Pinpoint the cell where the given text exists, returning its [X, Y] midpoint coordinate. 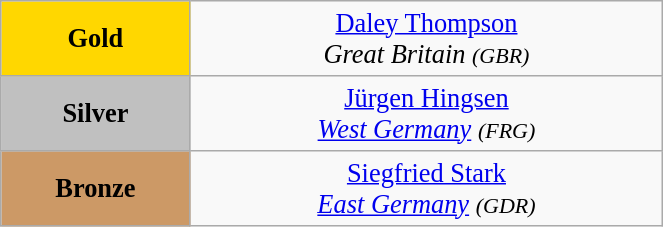
Bronze [96, 188]
Silver [96, 112]
Daley ThompsonGreat Britain (GBR) [426, 38]
Siegfried StarkEast Germany (GDR) [426, 188]
Gold [96, 38]
Jürgen HingsenWest Germany (FRG) [426, 112]
